Detect which cell encompasses the target text, then output its (X, Y) center coordinate. 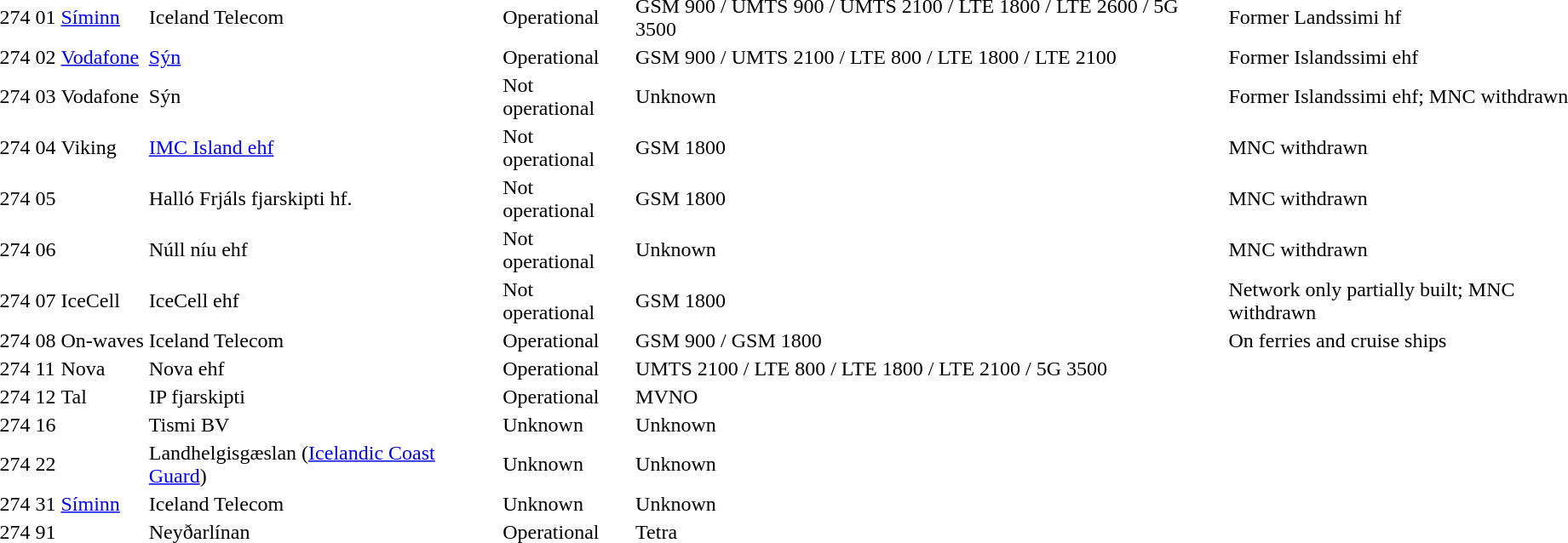
Viking (102, 148)
IceCell (102, 301)
05 (46, 199)
MVNO (930, 397)
On-waves (102, 340)
16 (46, 425)
02 (46, 57)
UMTS 2100 / LTE 800 / LTE 1800 / LTE 2100 / 5G 3500 (930, 369)
22 (46, 465)
Nova (102, 369)
03 (46, 97)
IceCell ehf (323, 301)
GSM 900 / UMTS 2100 / LTE 800 / LTE 1800 / LTE 2100 (930, 57)
07 (46, 301)
Síminn (102, 504)
06 (46, 250)
GSM 900 / GSM 1800 (930, 340)
08 (46, 340)
Landhelgisgæslan (Icelandic Coast Guard) (323, 465)
Tal (102, 397)
11 (46, 369)
Tismi BV (323, 425)
Halló Frjáls fjarskipti hf. (323, 199)
31 (46, 504)
Núll níu ehf (323, 250)
12 (46, 397)
IP fjarskipti (323, 397)
Nova ehf (323, 369)
IMC Island ehf (323, 148)
04 (46, 148)
